Identify which cell holds the provided text, then report its (X, Y) central coordinate. 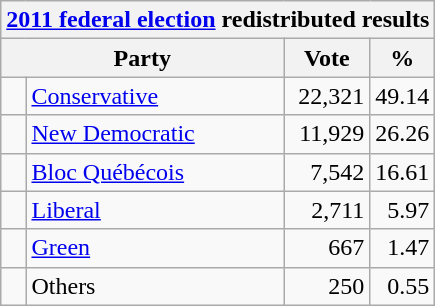
16.61 (402, 172)
5.97 (402, 210)
49.14 (402, 96)
0.55 (402, 286)
2011 federal election redistributed results (218, 20)
Conservative (155, 96)
250 (327, 286)
2,711 (327, 210)
Vote (327, 58)
Party (142, 58)
Bloc Québécois (155, 172)
New Democratic (155, 134)
% (402, 58)
22,321 (327, 96)
1.47 (402, 248)
26.26 (402, 134)
667 (327, 248)
11,929 (327, 134)
7,542 (327, 172)
Others (155, 286)
Green (155, 248)
Liberal (155, 210)
